Search for the cell housing the specified text and yield its (x, y) center coordinate. 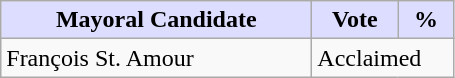
Vote (355, 20)
François St. Amour (156, 58)
% (426, 20)
Mayoral Candidate (156, 20)
Acclaimed (383, 58)
